Search for the cell housing the specified text and yield its [X, Y] center coordinate. 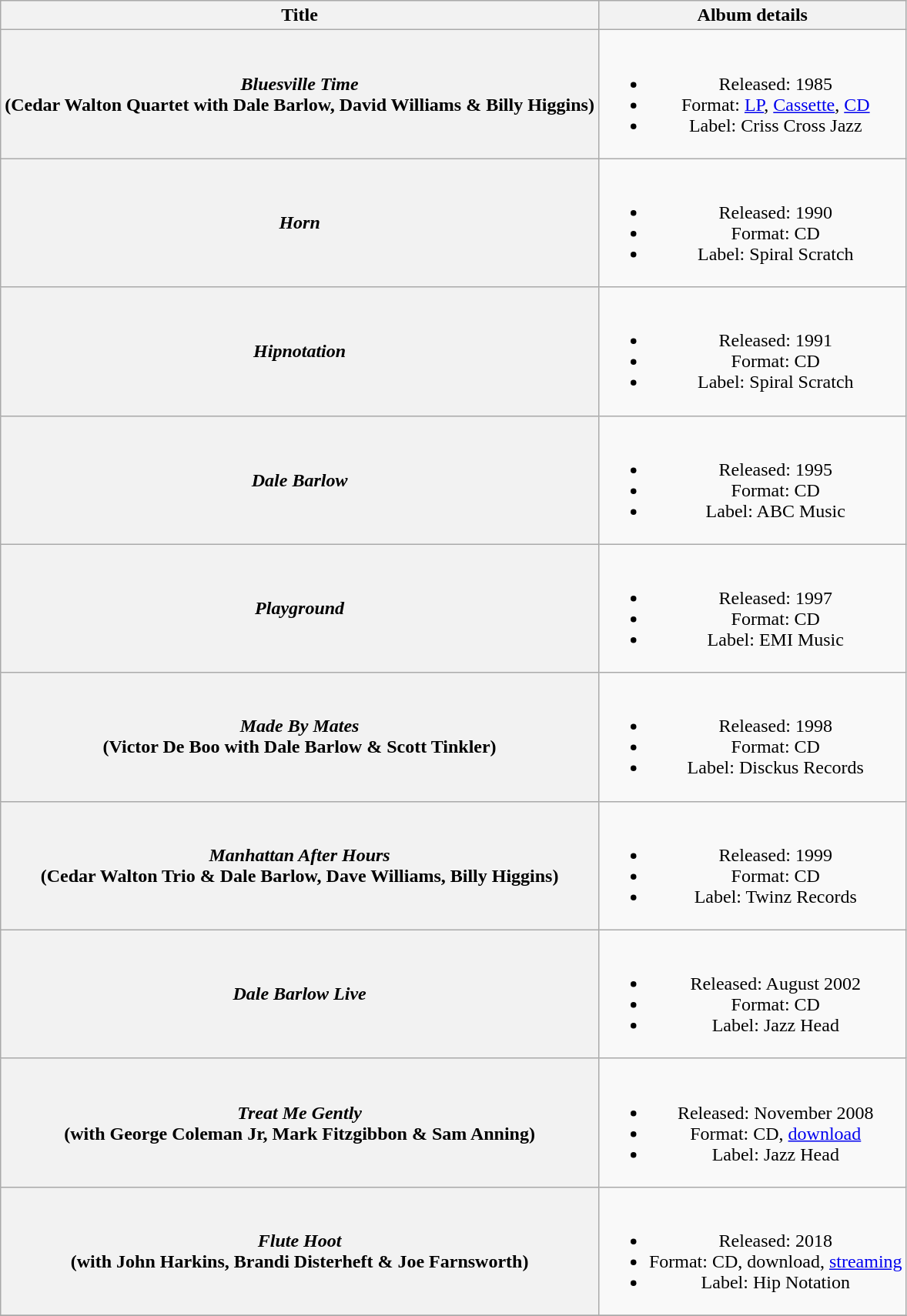
Released: 1985Format: LP, Cassette, CDLabel: Criss Cross Jazz [752, 94]
Released: November 2008Format: CD, downloadLabel: Jazz Head [752, 1122]
Released: 2018Format: CD, download, streamingLabel: Hip Notation [752, 1251]
Released: 1999Format: CDLabel: Twinz Records [752, 865]
Horn [300, 223]
Hipnotation [300, 351]
Title [300, 15]
Released: 1998Format: CDLabel: Disckus Records [752, 737]
Released: 1991Format: CDLabel: Spiral Scratch [752, 351]
Bluesville Time (Cedar Walton Quartet with Dale Barlow, David Williams & Billy Higgins) [300, 94]
Dale Barlow [300, 480]
Flute Hoot (with John Harkins, Brandi Disterheft & Joe Farnsworth) [300, 1251]
Released: 1997Format: CDLabel: EMI Music [752, 608]
Released: August 2002Format: CDLabel: Jazz Head [752, 994]
Dale Barlow Live [300, 994]
Album details [752, 15]
Playground [300, 608]
Released: 1990Format: CDLabel: Spiral Scratch [752, 223]
Made By Mates (Victor De Boo with Dale Barlow & Scott Tinkler) [300, 737]
Manhattan After Hours (Cedar Walton Trio & Dale Barlow, Dave Williams, Billy Higgins) [300, 865]
Treat Me Gently (with George Coleman Jr, Mark Fitzgibbon & Sam Anning) [300, 1122]
Released: 1995Format: CDLabel: ABC Music [752, 480]
